Scan for the cell matching the given text and deliver its (x, y) coordinate at center. 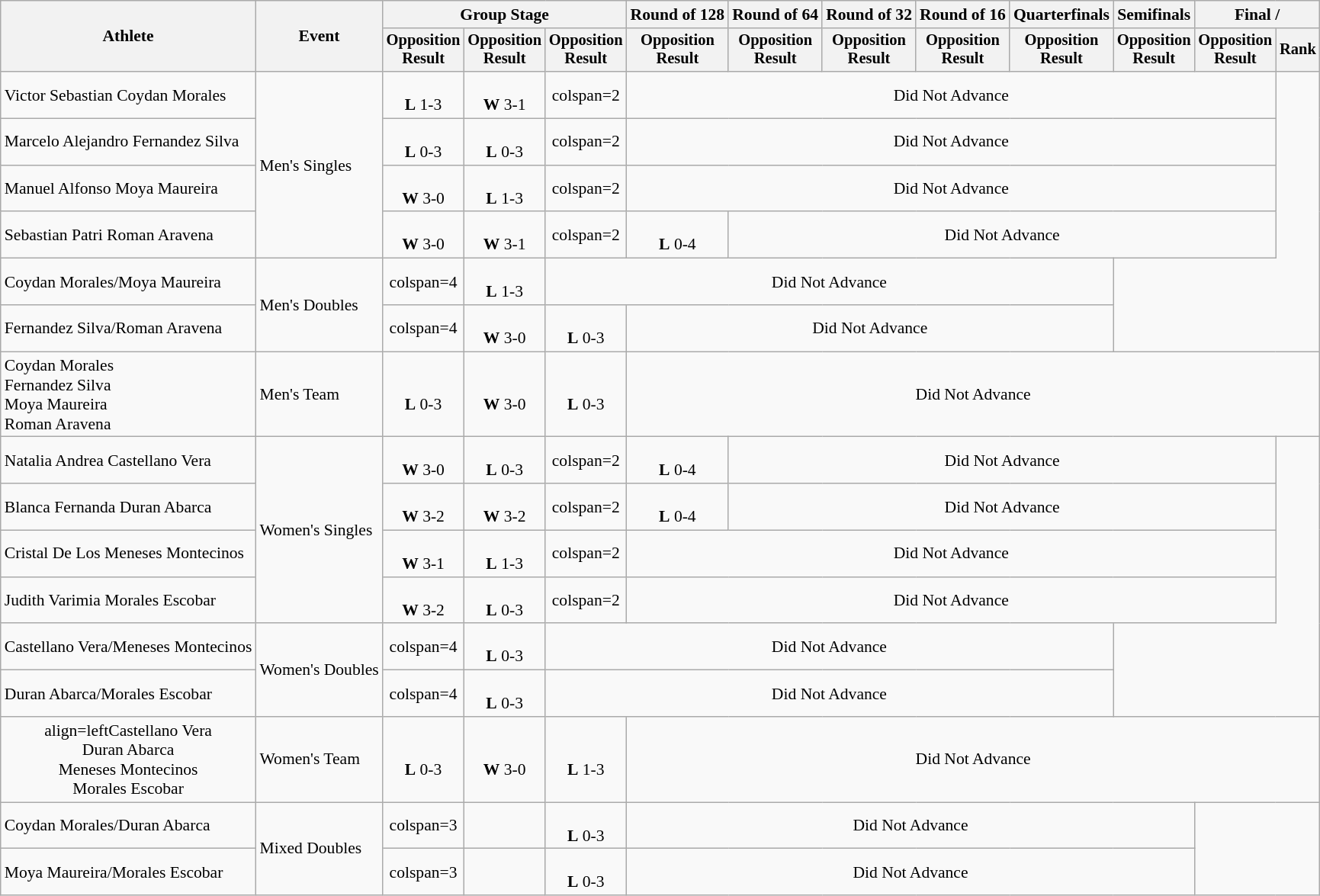
Coydan MoralesFernandez SilvaMoya MaureiraRoman Aravena (128, 394)
Duran Abarca/Morales Escobar (128, 694)
Moya Maureira/Morales Escobar (128, 872)
Coydan Morales/Duran Abarca (128, 825)
Women's Doubles (319, 670)
Round of 16 (962, 14)
Natalia Andrea Castellano Vera (128, 461)
Final / (1257, 14)
Group Stage (505, 14)
Rank (1298, 50)
Men's Team (319, 394)
Quarterfinals (1061, 14)
align=leftCastellano VeraDuran AbarcaMeneses MontecinosMorales Escobar (128, 760)
Sebastian Patri Roman Aravena (128, 235)
Mixed Doubles (319, 849)
Women's Singles (319, 530)
Athlete (128, 37)
Round of 32 (869, 14)
Men's Doubles (319, 305)
Round of 64 (775, 14)
Fernandez Silva/Roman Aravena (128, 328)
Cristal De Los Meneses Montecinos (128, 554)
Judith Varimia Morales Escobar (128, 601)
Manuel Alfonso Moya Maureira (128, 189)
Round of 128 (678, 14)
Coydan Morales/Moya Maureira (128, 282)
Semifinals (1155, 14)
Blanca Fernanda Duran Abarca (128, 506)
Castellano Vera/Meneses Montecinos (128, 647)
Men's Singles (319, 165)
Women's Team (319, 760)
Victor Sebastian Coydan Morales (128, 95)
Event (319, 37)
Marcelo Alejandro Fernandez Silva (128, 142)
